Pinpoint the cell where the given text exists, returning its [X, Y] midpoint coordinate. 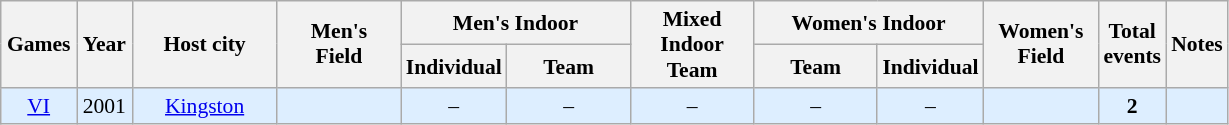
Women's Indoor [869, 22]
2 [1132, 106]
Notes [1197, 44]
Totalevents [1132, 44]
2001 [104, 106]
Women'sField [1040, 44]
Games [39, 44]
Year [104, 44]
Host city [204, 44]
Men'sField [339, 44]
MixedIndoorTeam [692, 44]
Men's Indoor [516, 22]
Kingston [204, 106]
VI [39, 106]
